Return the (X, Y) coordinate for the center point of the cell that contains the specified text.  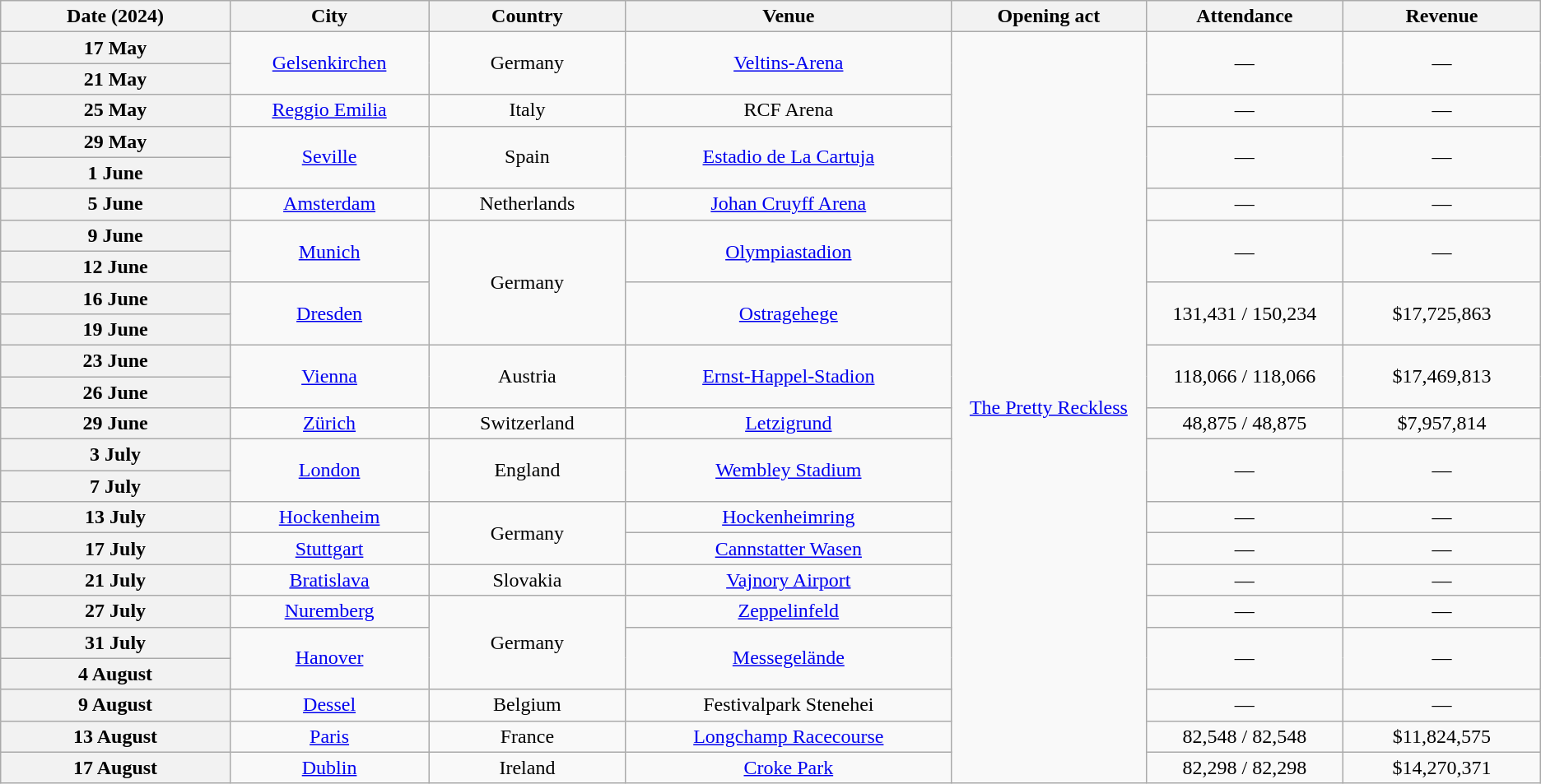
Cannstatter Wasen (789, 549)
$17,725,863 (1442, 313)
Belgium (527, 705)
131,431 / 150,234 (1245, 313)
Letzigrund (789, 424)
13 July (115, 517)
Vajnory Airport (789, 580)
17 August (115, 768)
Zürich (329, 424)
23 June (115, 360)
$14,270,371 (1442, 768)
4 August (115, 674)
England (527, 471)
Stuttgart (329, 549)
26 June (115, 392)
$7,957,814 (1442, 424)
Dessel (329, 705)
Attendance (1245, 16)
118,066 / 118,066 (1245, 376)
Italy (527, 110)
1 June (115, 173)
Dresden (329, 313)
29 June (115, 424)
82,548 / 82,548 (1245, 736)
Seville (329, 157)
Ireland (527, 768)
Dublin (329, 768)
Croke Park (789, 768)
21 July (115, 580)
Date (2024) (115, 16)
London (329, 471)
Paris (329, 736)
17 July (115, 549)
25 May (115, 110)
13 August (115, 736)
Nuremberg (329, 611)
9 August (115, 705)
Estadio de La Cartuja (789, 157)
Festivalpark Stenehei (789, 705)
Slovakia (527, 580)
Switzerland (527, 424)
Zeppelinfeld (789, 611)
9 June (115, 235)
The Pretty Reckless (1049, 408)
City (329, 16)
Spain (527, 157)
Messegelände (789, 658)
17 May (115, 48)
3 July (115, 455)
19 June (115, 329)
Venue (789, 16)
12 June (115, 267)
Vienna (329, 376)
7 July (115, 486)
France (527, 736)
Hockenheim (329, 517)
Austria (527, 376)
Bratislava (329, 580)
Reggio Emilia (329, 110)
29 May (115, 141)
$17,469,813 (1442, 376)
RCF Arena (789, 110)
Ostragehege (789, 313)
Amsterdam (329, 204)
Longchamp Racecourse (789, 736)
5 June (115, 204)
Hanover (329, 658)
Ernst-Happel-Stadion (789, 376)
Veltins-Arena (789, 63)
Wembley Stadium (789, 471)
Hockenheimring (789, 517)
Revenue (1442, 16)
27 July (115, 611)
82,298 / 82,298 (1245, 768)
Olympiastadion (789, 251)
21 May (115, 79)
Johan Cruyff Arena (789, 204)
$11,824,575 (1442, 736)
16 June (115, 298)
Netherlands (527, 204)
Opening act (1049, 16)
48,875 / 48,875 (1245, 424)
Gelsenkirchen (329, 63)
Country (527, 16)
Munich (329, 251)
31 July (115, 643)
